Return (x, y) of the center of cell containing provided text 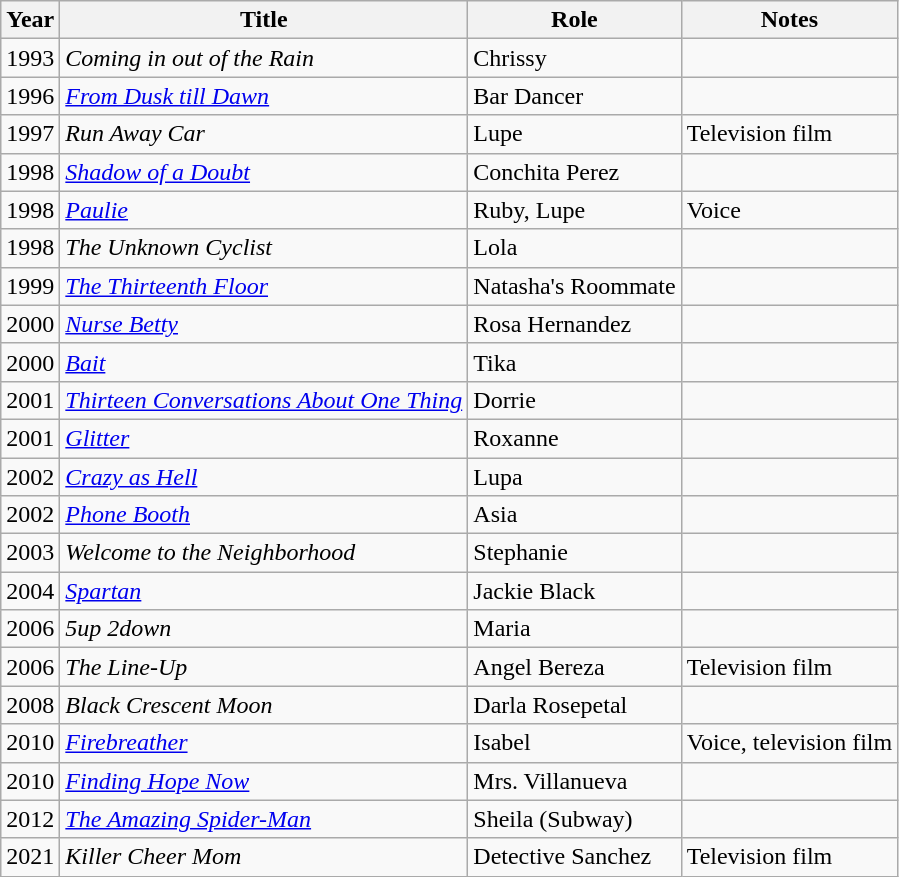
From Dusk till Dawn (264, 96)
Voice (790, 210)
The Unknown Cyclist (264, 248)
Lupe (574, 134)
Angel Bereza (574, 667)
Roxanne (574, 438)
2004 (30, 591)
Asia (574, 515)
Thirteen Conversations About One Thing (264, 400)
1999 (30, 286)
2008 (30, 705)
Voice, television film (790, 743)
The Amazing Spider-Man (264, 819)
Lupa (574, 477)
Coming in out of the Rain (264, 58)
2012 (30, 819)
Welcome to the Neighborhood (264, 553)
Notes (790, 20)
Finding Hope Now (264, 781)
Sheila (Subway) (574, 819)
Stephanie (574, 553)
Tika (574, 362)
Chrissy (574, 58)
Phone Booth (264, 515)
Nurse Betty (264, 324)
The Thirteenth Floor (264, 286)
Jackie Black (574, 591)
1997 (30, 134)
Isabel (574, 743)
Year (30, 20)
Shadow of a Doubt (264, 172)
Conchita Perez (574, 172)
Mrs. Villanueva (574, 781)
Natasha's Roommate (574, 286)
Dorrie (574, 400)
Maria (574, 629)
Glitter (264, 438)
Bait (264, 362)
5up 2down (264, 629)
Spartan (264, 591)
2021 (30, 857)
Crazy as Hell (264, 477)
Title (264, 20)
Ruby, Lupe (574, 210)
Darla Rosepetal (574, 705)
1993 (30, 58)
Firebreather (264, 743)
Lola (574, 248)
Detective Sanchez (574, 857)
Paulie (264, 210)
Bar Dancer (574, 96)
Role (574, 20)
2003 (30, 553)
Rosa Hernandez (574, 324)
Run Away Car (264, 134)
Killer Cheer Mom (264, 857)
Black Crescent Moon (264, 705)
The Line-Up (264, 667)
1996 (30, 96)
